Locate the cell with the specified text and output its [x, y] center coordinate. 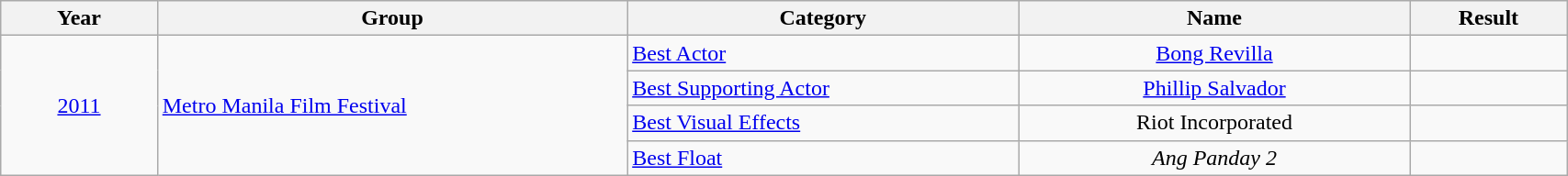
Ang Panday 2 [1214, 158]
Best Actor [823, 53]
Name [1214, 18]
Category [823, 18]
2011 [79, 105]
Best Visual Effects [823, 123]
Best Float [823, 158]
Riot Incorporated [1214, 123]
Year [79, 18]
Best Supporting Actor [823, 88]
Metro Manila Film Festival [391, 105]
Bong Revilla [1214, 53]
Group [391, 18]
Result [1488, 18]
Phillip Salvador [1214, 88]
